From the cell containing the given text, extract its center point as [x, y] coordinate. 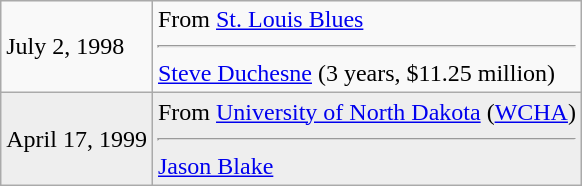
April 17, 1999 [77, 139]
July 2, 1998 [77, 47]
From University of North Dakota (WCHA)Jason Blake [366, 139]
From St. Louis BluesSteve Duchesne (3 years, $11.25 million) [366, 47]
